Determine the [x, y] coordinate at the center of the cell enclosing the given text.  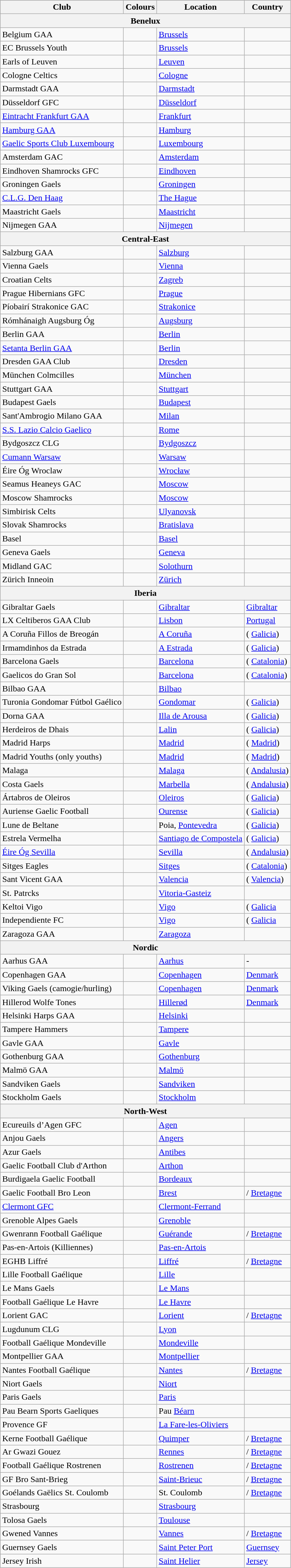
Eindhoven Shamrocks GFC [62, 171]
Antibes [200, 1152]
La Fare-les-Oliviers [200, 1424]
Zürich [200, 579]
Madrid Harps [62, 743]
Poia, Pontevedra [200, 825]
Gaelic Football Club d'Arthon [62, 1166]
Belgium GAA [62, 34]
Stockholm Gaels [62, 1097]
Slovak Shamrocks [62, 525]
Bydgoszcz [200, 443]
Ar Gwazi Gouez [62, 1452]
Guernsey [267, 1547]
Sitges [200, 866]
Country [267, 7]
Lisbon [200, 621]
Tampere Hammers [62, 1029]
Iberia [145, 593]
Midland GAC [62, 566]
Bratislava [200, 525]
Copenhagen GAA [62, 975]
Burdigaela Gaelic Football [62, 1179]
Éire Óg Wroclaw [62, 471]
Agen [200, 1125]
Madrid Youths (only youths) [62, 757]
Gaelic Football Bro Leon [62, 1193]
Nantes [200, 1370]
Gwened Vannes [62, 1534]
Guérande [200, 1234]
Turonia Gondomar Fútbol Gaélico [62, 702]
Darmstadt [200, 89]
Simbirisk Celts [62, 511]
Strakonice [200, 307]
Warsaw [200, 457]
Football Gaélique Mondeville [62, 1343]
Hamburg GAA [62, 130]
Seamus Heaneys GAC [62, 484]
Provence GF [62, 1424]
Montpellier [200, 1356]
Gondomar [200, 702]
Central-East [145, 239]
Dresden GAA Club [62, 361]
Rómhánaigh Augsburg Óg [62, 320]
Jersey [267, 1561]
Cumann Warsaw [62, 457]
Dorna GAA [62, 716]
Dresden [200, 361]
C.L.G. Den Haag [62, 198]
Bordeaux [200, 1179]
Zürich Inneoin [62, 579]
North-West [145, 1111]
A Coruña Fillos de Breogán [62, 634]
Gaelic Sports Club Luxembourg [62, 143]
Montpellier GAA [62, 1356]
Malmö [200, 1070]
Cologne Celtics [62, 75]
Nijmegen GAA [62, 225]
Ulyanovsk [200, 511]
Zaragoza [200, 934]
Estrela Vermelha [62, 839]
Lugdunum CLG [62, 1329]
The Hague [200, 198]
Club [62, 7]
Salzburg [200, 252]
Lorient [200, 1316]
Eindhoven [200, 171]
Quimper [200, 1438]
A Coruña [200, 634]
Frankfurt [200, 116]
Herdeiros de Dhais [62, 729]
Augsburg [200, 320]
Paris [200, 1397]
Keltoi Vigo [62, 907]
Viking Gaels (camogie/hurling) [62, 988]
Luxembourg [200, 143]
Amsterdam [200, 157]
Ourense [200, 811]
Pau Béarn [200, 1411]
Marbella [200, 784]
Sitges Eagles [62, 866]
Düsseldorf GFC [62, 102]
Gwenrann Football Gaélique [62, 1234]
Hillerød [200, 1002]
Kerne Football Gaélique [62, 1438]
Éire Óg Sevilla [62, 852]
Paris Gaels [62, 1397]
Píobairí Strakonice GAC [62, 307]
Leuven [200, 62]
Stuttgart [200, 389]
Portugal [267, 621]
Budapest [200, 402]
Le Havre [200, 1302]
Aarhus [200, 961]
Valencia [200, 879]
Toulouse [200, 1520]
Goélands Gaëlics St. Coulomb [62, 1493]
LX Celtiberos GAA Club [62, 621]
Rome [200, 430]
Stuttgart GAA [62, 389]
Gothenburg GAA [62, 1057]
Liffré [200, 1261]
Aarhus GAA [62, 961]
Düsseldorf [200, 102]
- [267, 961]
Auriense Gaelic Football [62, 811]
Colours [140, 7]
A Estrada [200, 648]
Zaragoza GAA [62, 934]
Geneva Gaels [62, 552]
Vitoria-Gasteiz [200, 893]
Barcelona Gaels [62, 661]
Stockholm [200, 1097]
Malmö GAA [62, 1070]
Costa Gaels [62, 784]
Saint Helier [200, 1561]
Maastricht [200, 212]
Santiago de Compostela [200, 839]
Sevilla [200, 852]
Niort Gaels [62, 1384]
Guernsey Gaels [62, 1547]
Mondeville [200, 1343]
Earls of Leuven [62, 62]
Le Mans Gaels [62, 1288]
Rennes [200, 1452]
St. Coulomb [200, 1493]
Moscow Shamrocks [62, 498]
Pas-en-Artois [200, 1247]
Nijmegen [200, 225]
Gaelicos do Gran Sol [62, 675]
Grenoble [200, 1220]
Maastricht Gaels [62, 212]
Sant Vicent GAA [62, 879]
Croatian Celts [62, 280]
Cologne [200, 75]
Anjou Gaels [62, 1138]
Illa de Arousa [200, 716]
EGHB Liffré [62, 1261]
EC Brussels Youth [62, 48]
Sandviken Gaels [62, 1084]
München Colmcilles [62, 375]
Lorient GAC [62, 1316]
Groningen Gaels [62, 184]
Vienna Gaels [62, 266]
Clermont GFC [62, 1206]
Angers [200, 1138]
Nantes Football Gaélique [62, 1370]
Lune de Beltane [62, 825]
Rostrenen [200, 1465]
Budapest Gaels [62, 402]
St. Patrcks [62, 893]
Geneva [200, 552]
Football Gaélique Le Havre [62, 1302]
Lille Football Gaélique [62, 1275]
Bilbao GAA [62, 689]
Prague Hibernians GFC [62, 293]
Milan [200, 416]
Sant'Ambrogio Milano GAA [62, 416]
Wrocław [200, 471]
Gavle [200, 1043]
München [200, 375]
Ecureuils d’Agen GFC [62, 1125]
Amsterdam GAC [62, 157]
Eintracht Frankfurt GAA [62, 116]
Benelux [145, 21]
Pau Bearn Sports Gaeliques [62, 1411]
Gibraltar Gaels [62, 607]
Tampere [200, 1029]
Jersey Irish [62, 1561]
Grenoble Alpes Gaels [62, 1220]
Bilbao [200, 689]
Ártabros de Oleiros [62, 797]
Brest [200, 1193]
( Valencia) [267, 879]
Gothenburg [200, 1057]
Vienna [200, 266]
Groningen [200, 184]
Setanta Berlin GAA [62, 348]
S.S. Lazio Calcio Gaelico [62, 430]
Helsinki [200, 1015]
Helsinki Harps GAA [62, 1015]
Clermont-Ferrand [200, 1206]
Football Gaélique Rostrenen [62, 1465]
Le Mans [200, 1288]
Saint-Brieuc [200, 1479]
Prague [200, 293]
Bydgoszcz CLG [62, 443]
Irmamdinhos da Estrada [62, 648]
Solothurn [200, 566]
Azur Gaels [62, 1152]
Niort [200, 1384]
Nordic [145, 947]
Zagreb [200, 280]
Salzburg GAA [62, 252]
Lalin [200, 729]
Saint Peter Port [200, 1547]
Lille [200, 1275]
Oleiros [200, 797]
Vannes [200, 1534]
GF Bro Sant-Brieg [62, 1479]
Sandviken [200, 1084]
Lyon [200, 1329]
Arthon [200, 1166]
Pas-en-Artois (Killiennes) [62, 1247]
Hillerod Wolfe Tones [62, 1002]
Independiente FC [62, 920]
Tolosa Gaels [62, 1520]
Darmstadt GAA [62, 89]
Gavle GAA [62, 1043]
Location [200, 7]
Berlin GAA [62, 334]
Hamburg [200, 130]
